Locate the cell with the specified text and output its (X, Y) center coordinate. 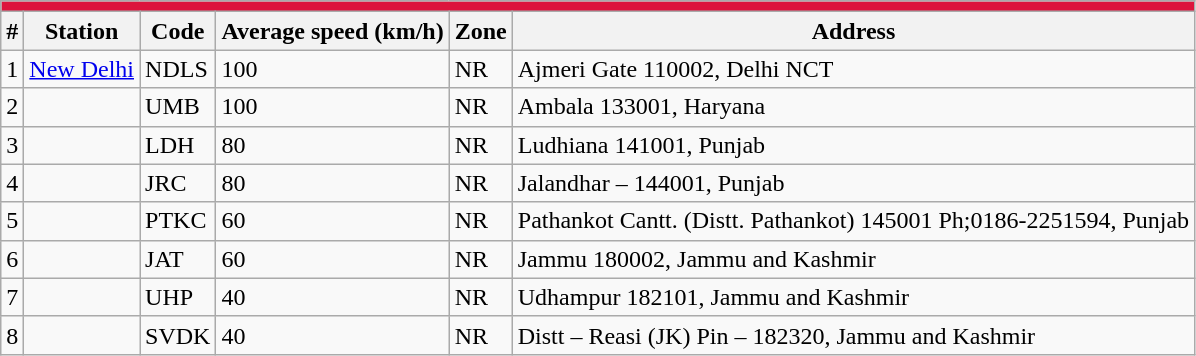
Udhampur 182101, Jammu and Kashmir (853, 297)
Address (853, 31)
UHP (178, 297)
Station (82, 31)
8 (12, 335)
JAT (178, 259)
7 (12, 297)
Distt – Reasi (JK) Pin – 182320, Jammu and Kashmir (853, 335)
Jalandhar – 144001, Punjab (853, 183)
Average speed (km/h) (332, 31)
Zone (480, 31)
Code (178, 31)
4 (12, 183)
Jammu 180002, Jammu and Kashmir (853, 259)
SVDK (178, 335)
Ambala 133001, Haryana (853, 107)
Ludhiana 141001, Punjab (853, 145)
JRC (178, 183)
6 (12, 259)
UMB (178, 107)
Ajmeri Gate 110002, Delhi NCT (853, 69)
# (12, 31)
PTKC (178, 221)
3 (12, 145)
NDLS (178, 69)
LDH (178, 145)
New Delhi (82, 69)
Pathankot Cantt. (Distt. Pathankot) 145001 Ph;0186-2251594, Punjab (853, 221)
1 (12, 69)
2 (12, 107)
5 (12, 221)
